Provide the [X, Y] coordinate of the cell's center where the given text is located.  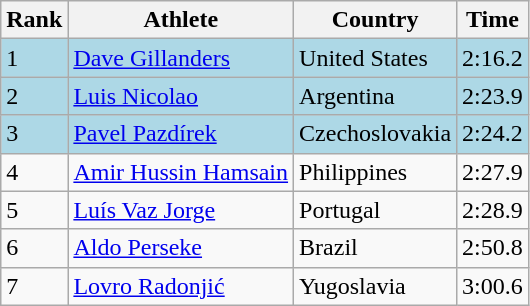
7 [34, 286]
2:24.2 [493, 134]
5 [34, 210]
2:16.2 [493, 58]
Yugoslavia [376, 286]
Portugal [376, 210]
Aldo Perseke [181, 248]
4 [34, 172]
Luis Nicolao [181, 96]
Pavel Pazdírek [181, 134]
3 [34, 134]
Philippines [376, 172]
Brazil [376, 248]
2:50.8 [493, 248]
Rank [34, 20]
3:00.6 [493, 286]
1 [34, 58]
Lovro Radonjić [181, 286]
Amir Hussin Hamsain [181, 172]
Czechoslovakia [376, 134]
Athlete [181, 20]
Dave Gillanders [181, 58]
Time [493, 20]
Country [376, 20]
6 [34, 248]
Argentina [376, 96]
2 [34, 96]
United States [376, 58]
2:27.9 [493, 172]
2:23.9 [493, 96]
Luís Vaz Jorge [181, 210]
2:28.9 [493, 210]
